Capture the cell that displays the provided text and extract its (x, y) central coordinate. 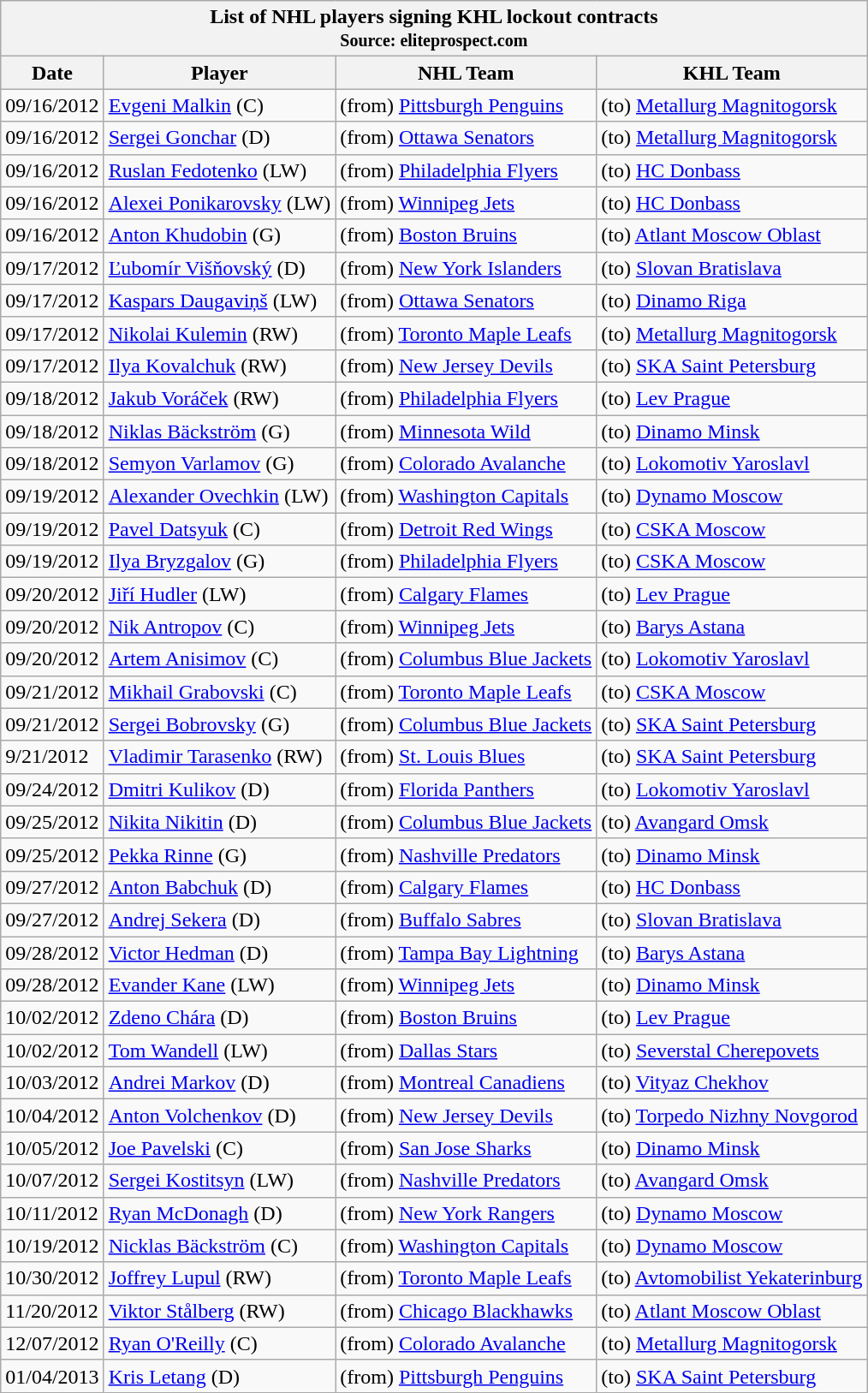
(from) Dallas Stars (466, 1051)
(to) Torpedo Nizhny Novgorod (732, 1116)
Kaspars Daugaviņš (LW) (219, 301)
NHL Team (466, 73)
(to) Severstal Cherepovets (732, 1051)
(to) Avtomobilist Yekaterinburg (732, 1278)
KHL Team (732, 73)
10/19/2012 (52, 1246)
09/24/2012 (52, 789)
(from) New York Islanders (466, 268)
Zdeno Chára (D) (219, 1018)
10/04/2012 (52, 1116)
(from) Montreal Canadiens (466, 1083)
10/30/2012 (52, 1278)
01/04/2013 (52, 1376)
Ilya Kovalchuk (RW) (219, 366)
Jiří Hudler (LW) (219, 594)
(to) Dinamo Riga (732, 301)
Evander Kane (LW) (219, 985)
Ryan O'Reilly (C) (219, 1343)
Date (52, 73)
Pekka Rinne (G) (219, 854)
Nicklas Bäckström (C) (219, 1246)
Pavel Datsyuk (C) (219, 529)
(from) Chicago Blackhawks (466, 1311)
11/20/2012 (52, 1311)
Sergei Gonchar (D) (219, 138)
Ilya Bryzgalov (G) (219, 562)
Anton Khudobin (G) (219, 235)
Player (219, 73)
Ruslan Fedotenko (LW) (219, 170)
Mikhail Grabovski (C) (219, 692)
Evgeni Malkin (C) (219, 105)
Jakub Voráček (RW) (219, 398)
Anton Babchuk (D) (219, 887)
Viktor Stålberg (RW) (219, 1311)
(from) New York Rangers (466, 1213)
(from) St. Louis Blues (466, 757)
Vladimir Tarasenko (RW) (219, 757)
(from) San Jose Sharks (466, 1148)
Nikita Nikitin (D) (219, 822)
(from) Tampa Bay Lightning (466, 953)
Tom Wandell (LW) (219, 1051)
10/11/2012 (52, 1213)
Ryan McDonagh (D) (219, 1213)
10/07/2012 (52, 1181)
Kris Letang (D) (219, 1376)
Victor Hedman (D) (219, 953)
(to) Vityaz Chekhov (732, 1083)
Joe Pavelski (C) (219, 1148)
Sergei Bobrovsky (G) (219, 724)
9/21/2012 (52, 757)
Dmitri Kulikov (D) (219, 789)
Alexander Ovechkin (LW) (219, 497)
Andrej Sekera (D) (219, 920)
12/07/2012 (52, 1343)
List of NHL players signing KHL lockout contractsSource: eliteprospect.com (434, 29)
Nikolai Kulemin (RW) (219, 333)
(from) Detroit Red Wings (466, 529)
Ľubomír Višňovský (D) (219, 268)
(from) Buffalo Sabres (466, 920)
Nik Antropov (C) (219, 627)
10/03/2012 (52, 1083)
Joffrey Lupul (RW) (219, 1278)
Anton Volchenkov (D) (219, 1116)
(from) Florida Panthers (466, 789)
Niklas Bäckström (G) (219, 431)
10/05/2012 (52, 1148)
Artem Anisimov (C) (219, 659)
Andrei Markov (D) (219, 1083)
Sergei Kostitsyn (LW) (219, 1181)
(from) Minnesota Wild (466, 431)
Semyon Varlamov (G) (219, 464)
Alexei Ponikarovsky (LW) (219, 203)
